Detect which cell encompasses the target text, then output its (X, Y) center coordinate. 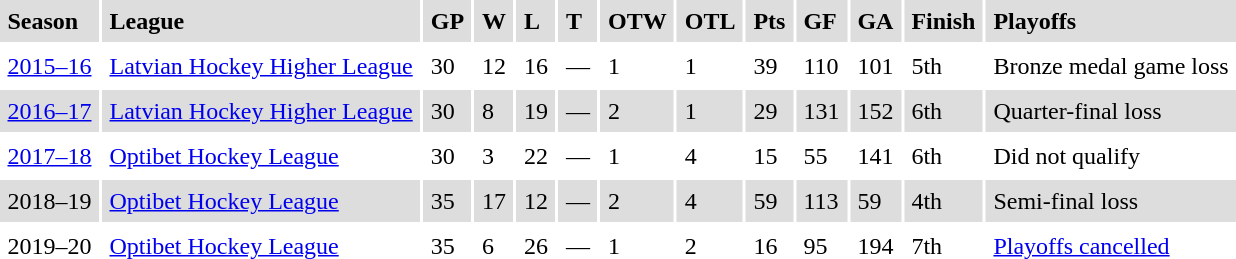
Finish (944, 21)
2016–17 (50, 111)
GF (822, 21)
131 (822, 111)
2018–19 (50, 201)
2015–16 (50, 66)
2017–18 (50, 156)
3 (494, 156)
16 (536, 66)
22 (536, 156)
OTL (710, 21)
15 (770, 156)
4th (944, 201)
8 (494, 111)
Pts (770, 21)
Season (50, 21)
GP (447, 21)
110 (822, 66)
League (261, 21)
W (494, 21)
5th (944, 66)
101 (876, 66)
113 (822, 201)
Quarter-final loss (1111, 111)
Bronze medal game loss (1111, 66)
17 (494, 201)
55 (822, 156)
35 (447, 201)
39 (770, 66)
141 (876, 156)
Semi-final loss (1111, 201)
L (536, 21)
29 (770, 111)
GA (876, 21)
Did not qualify (1111, 156)
OTW (638, 21)
T (578, 21)
152 (876, 111)
19 (536, 111)
Playoffs (1111, 21)
